Scan for the cell matching the given text and deliver its [X, Y] coordinate at center. 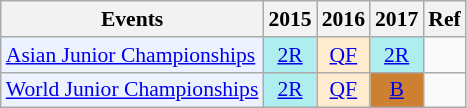
2015 [290, 19]
World Junior Championships [132, 90]
Asian Junior Championships [132, 55]
B [396, 90]
Ref [444, 19]
2016 [344, 19]
Events [132, 19]
2017 [396, 19]
